Search for the cell housing the specified text and yield its [x, y] center coordinate. 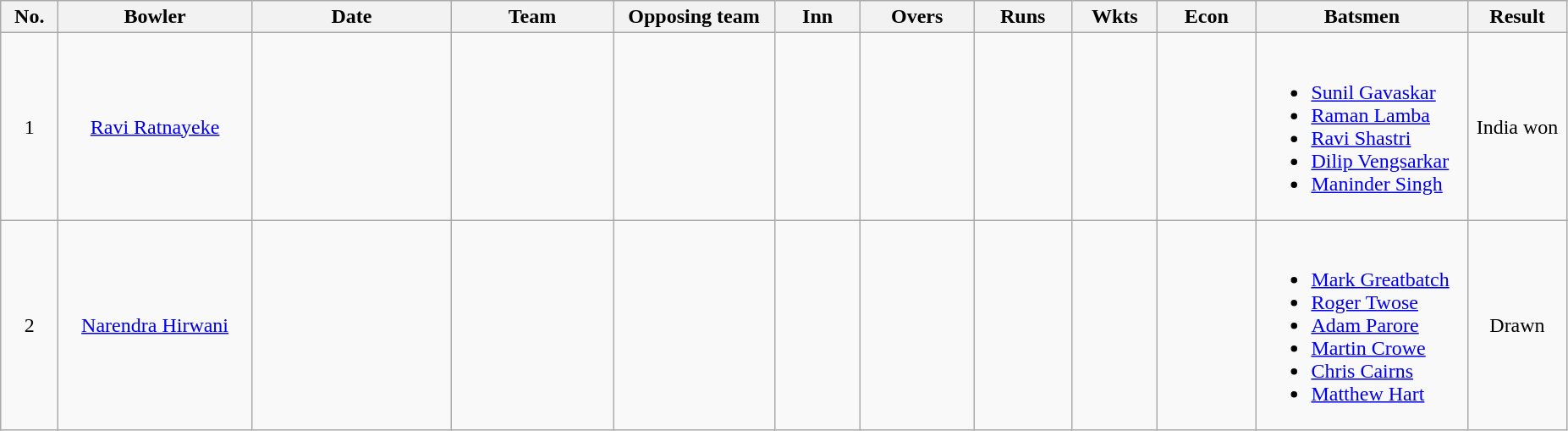
Opposing team [694, 17]
Runs [1023, 17]
No. [30, 17]
Narendra Hirwani [156, 325]
India won [1517, 127]
Ravi Ratnayeke [156, 127]
Inn [817, 17]
Overs [917, 17]
Sunil GavaskarRaman LambaRavi ShastriDilip VengsarkarManinder Singh [1362, 127]
Mark GreatbatchRoger TwoseAdam ParoreMartin CroweChris CairnsMatthew Hart [1362, 325]
Wkts [1115, 17]
Econ [1207, 17]
2 [30, 325]
Date [351, 17]
Drawn [1517, 325]
Team [531, 17]
Batsmen [1362, 17]
1 [30, 127]
Result [1517, 17]
Bowler [156, 17]
